Search for the cell housing the specified text and yield its [X, Y] center coordinate. 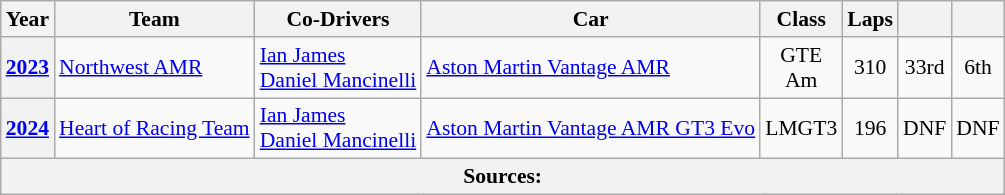
LMGT3 [801, 128]
Co-Drivers [338, 19]
Aston Martin Vantage AMR GT3 Evo [590, 128]
310 [870, 68]
Class [801, 19]
2023 [28, 68]
Year [28, 19]
196 [870, 128]
Heart of Racing Team [154, 128]
Team [154, 19]
Sources: [503, 177]
33rd [924, 68]
2024 [28, 128]
6th [978, 68]
Car [590, 19]
Aston Martin Vantage AMR [590, 68]
Northwest AMR [154, 68]
Laps [870, 19]
GTEAm [801, 68]
